For the text-containing cell, return its midpoint in (X, Y) coordinate format. 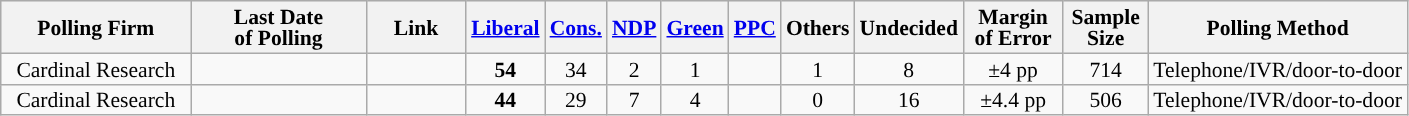
Undecided (909, 27)
Last Dateof Polling (278, 27)
2 (634, 68)
Link (416, 27)
54 (505, 68)
Liberal (505, 27)
PPC (755, 27)
Polling Firm (96, 27)
Marginof Error (1013, 27)
±4.4 pp (1013, 100)
29 (576, 100)
506 (1106, 100)
34 (576, 68)
Cons. (576, 27)
8 (909, 68)
714 (1106, 68)
4 (694, 100)
16 (909, 100)
0 (818, 100)
Green (694, 27)
7 (634, 100)
±4 pp (1013, 68)
SampleSize (1106, 27)
NDP (634, 27)
44 (505, 100)
Polling Method (1278, 27)
Others (818, 27)
